Scan for the cell matching the given text and deliver its (X, Y) coordinate at center. 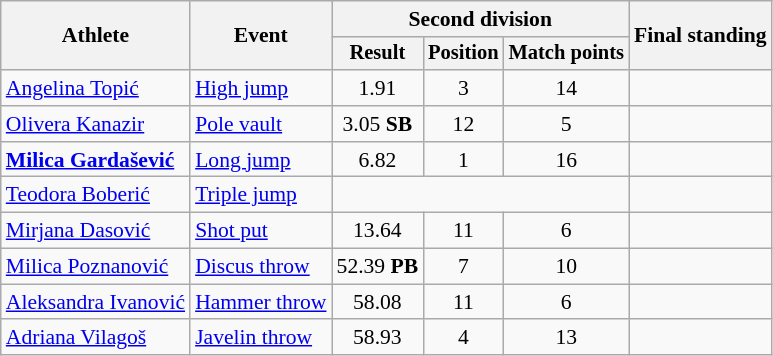
58.08 (378, 302)
58.93 (378, 338)
Teodora Boberić (96, 195)
7 (463, 267)
16 (566, 160)
Second division (480, 19)
High jump (260, 88)
Aleksandra Ivanović (96, 302)
13 (566, 338)
Event (260, 36)
Adriana Vilagoš (96, 338)
Match points (566, 54)
1.91 (378, 88)
Javelin throw (260, 338)
4 (463, 338)
12 (463, 124)
Athlete (96, 36)
3.05 SB (378, 124)
Result (378, 54)
Final standing (700, 36)
6.82 (378, 160)
Hammer throw (260, 302)
5 (566, 124)
14 (566, 88)
Discus throw (260, 267)
Angelina Topić (96, 88)
Long jump (260, 160)
52.39 PB (378, 267)
Pole vault (260, 124)
Position (463, 54)
Olivera Kanazir (96, 124)
Milica Poznanović (96, 267)
Triple jump (260, 195)
10 (566, 267)
13.64 (378, 231)
3 (463, 88)
Mirjana Dasović (96, 231)
Milica Gardašević (96, 160)
Shot put (260, 231)
1 (463, 160)
